Return the (X, Y) coordinate for the center point of the cell that contains the specified text.  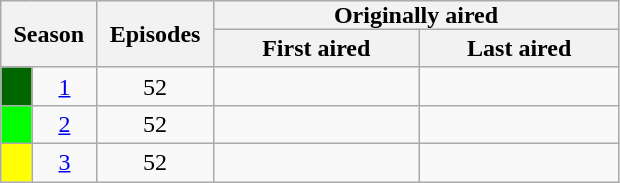
First aired (316, 48)
Episodes (155, 34)
Season (49, 34)
Last aired (518, 48)
Originally aired (416, 15)
2 (64, 124)
1 (64, 86)
3 (64, 162)
